Detect which cell encompasses the target text, then output its (X, Y) center coordinate. 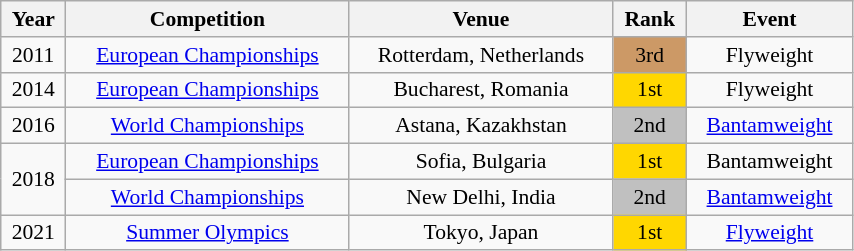
Sofia, Bulgaria (481, 162)
2016 (34, 126)
Astana, Kazakhstan (481, 126)
2018 (34, 180)
3rd (650, 55)
Summer Olympics (208, 233)
Year (34, 19)
Event (770, 19)
New Delhi, India (481, 197)
Rotterdam, Netherlands (481, 55)
Competition (208, 19)
Tokyo, Japan (481, 233)
Rank (650, 19)
2014 (34, 90)
Venue (481, 19)
Bucharest, Romania (481, 90)
2021 (34, 233)
2011 (34, 55)
